Pinpoint the cell where the given text exists, returning its [X, Y] midpoint coordinate. 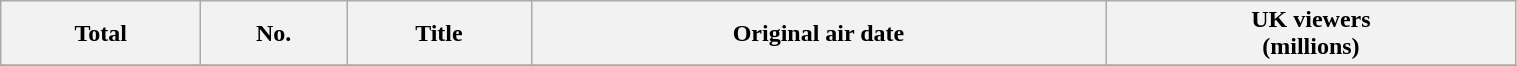
Total [101, 34]
Original air date [818, 34]
Title [439, 34]
UK viewers(millions) [1311, 34]
No. [274, 34]
